Scan for the cell matching the given text and deliver its [X, Y] coordinate at center. 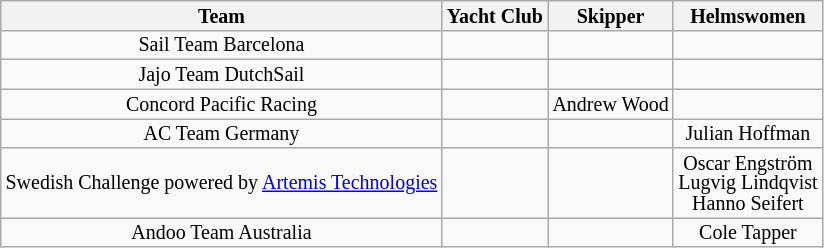
Team [222, 16]
Andrew Wood [611, 104]
Yacht Club [495, 16]
Skipper [611, 16]
Andoo Team Australia [222, 232]
Sail Team Barcelona [222, 46]
Oscar Engström Lugvig Lindqvist Hanno Seifert [748, 182]
Cole Tapper [748, 232]
AC Team Germany [222, 134]
Helmswomen [748, 16]
Swedish Challenge powered by Artemis Technologies [222, 182]
Concord Pacific Racing [222, 104]
Jajo Team DutchSail [222, 74]
Julian Hoffman [748, 134]
